Pinpoint the cell where the given text exists, returning its [x, y] midpoint coordinate. 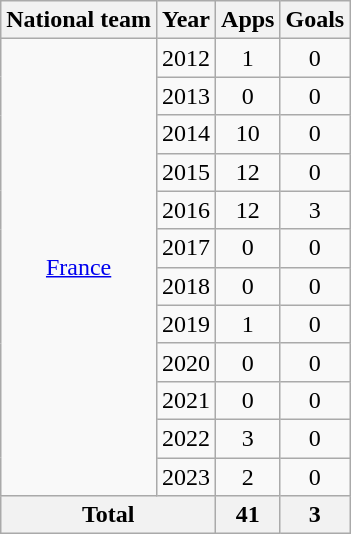
France [79, 268]
National team [79, 20]
Goals [315, 20]
2020 [186, 362]
2023 [186, 477]
2017 [186, 248]
2022 [186, 438]
2014 [186, 134]
10 [248, 134]
Total [108, 515]
41 [248, 515]
2018 [186, 286]
2015 [186, 172]
Apps [248, 20]
Year [186, 20]
2021 [186, 400]
2016 [186, 210]
2019 [186, 324]
2012 [186, 58]
2 [248, 477]
2013 [186, 96]
